Return the [x, y] coordinate for the center point of the cell that contains the specified text.  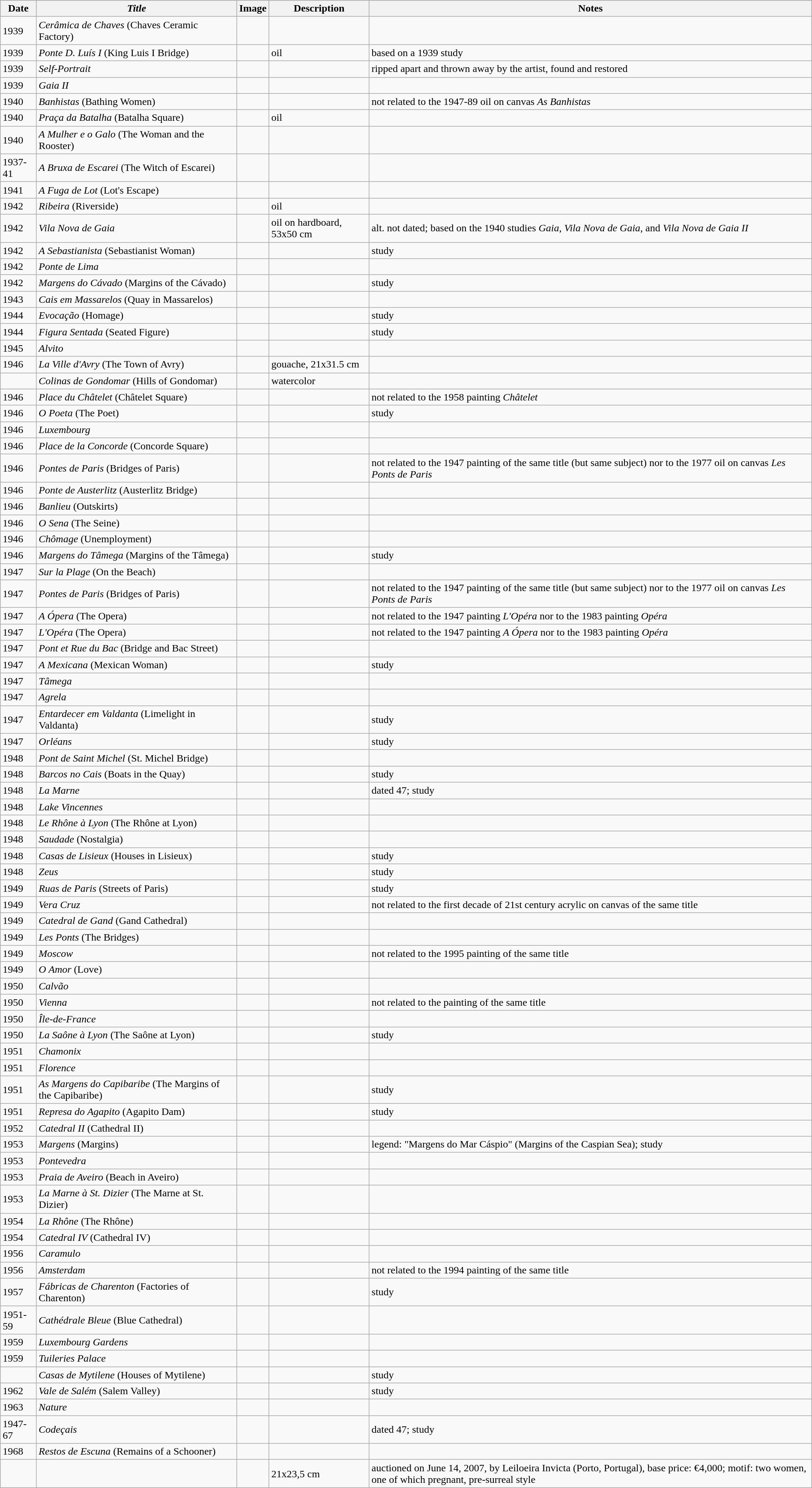
Praia de Aveiro (Beach in Aveiro) [137, 1177]
Place de la Concorde (Concorde Square) [137, 446]
Les Ponts (The Bridges) [137, 937]
Orléans [137, 741]
Image [253, 9]
Codeçais [137, 1430]
Figura Sentada (Seated Figure) [137, 332]
Luxembourg Gardens [137, 1342]
La Marne [137, 790]
Ponte D. Luís I (King Luis I Bridge) [137, 53]
Caramulo [137, 1254]
1952 [18, 1128]
Vienna [137, 1002]
Cerâmica de Chaves (Chaves Ceramic Factory) [137, 31]
not related to the 1947-89 oil on canvas As Banhistas [590, 102]
Date [18, 9]
1962 [18, 1391]
A Mexicana (Mexican Woman) [137, 665]
1957 [18, 1292]
La Saône à Lyon (The Saône at Lyon) [137, 1035]
not related to the 1947 painting A Ópera nor to the 1983 painting Opéra [590, 632]
oil on hardboard, 53x50 cm [319, 228]
Amsterdam [137, 1270]
Cais em Massarelos (Quay in Massarelos) [137, 299]
La Marne à St. Dizier (The Marne at St. Dizier) [137, 1199]
Zeus [137, 872]
Moscow [137, 953]
Saudade (Nostalgia) [137, 840]
not related to the first decade of 21st century acrylic on canvas of the same title [590, 905]
watercolor [319, 381]
Casas de Mytilene (Houses of Mytilene) [137, 1374]
Margens do Cávado (Margins of the Cávado) [137, 283]
Barcos no Cais (Boats in the Quay) [137, 774]
1941 [18, 190]
A Fuga de Lot (Lot's Escape) [137, 190]
Chamonix [137, 1051]
Tâmega [137, 681]
Calvão [137, 986]
Evocação (Homage) [137, 316]
1963 [18, 1407]
Casas de Lisieux (Houses in Lisieux) [137, 856]
A Bruxa de Escarei (The Witch of Escarei) [137, 168]
legend: "Margens do Mar Cáspio" (Margins of the Caspian Sea); study [590, 1144]
Description [319, 9]
not related to the 1947 painting L'Opéra nor to the 1983 painting Opéra [590, 616]
Entardecer em Valdanta (Limelight in Valdanta) [137, 720]
Self-Portrait [137, 69]
not related to the 1958 painting Châtelet [590, 397]
Margens (Margins) [137, 1144]
Chômage (Unemployment) [137, 539]
Ponte de Austerlitz (Austerlitz Bridge) [137, 490]
alt. not dated; based on the 1940 studies Gaia, Vila Nova de Gaia, and Vila Nova de Gaia II [590, 228]
not related to the painting of the same title [590, 1002]
Pont de Saint Michel (St. Michel Bridge) [137, 758]
auctioned on June 14, 2007, by Leiloeira Invicta (Porto, Portugal), base price: €4,000; motif: two women, one of which pregnant, pre-surreal style [590, 1473]
As Margens do Capibaribe (The Margins of the Capibaribe) [137, 1090]
Florence [137, 1068]
Tuileries Palace [137, 1358]
L'Opéra (The Opera) [137, 632]
Banhistas (Bathing Women) [137, 102]
1943 [18, 299]
Lake Vincennes [137, 807]
Vale de Salém (Salem Valley) [137, 1391]
Sur la Plage (On the Beach) [137, 572]
Notes [590, 9]
Banlieu (Outskirts) [137, 506]
La Rhône (The Rhône) [137, 1221]
1951-59 [18, 1320]
gouache, 21x31.5 cm [319, 365]
A Mulher e o Galo (The Woman and the Rooster) [137, 140]
Fábricas de Charenton (Factories of Charenton) [137, 1292]
Catedral IV (Cathedral IV) [137, 1237]
Ribeira (Riverside) [137, 206]
Vera Cruz [137, 905]
Nature [137, 1407]
Cathédrale Bleue (Blue Cathedral) [137, 1320]
1937-41 [18, 168]
ripped apart and thrown away by the artist, found and restored [590, 69]
La Ville d'Avry (The Town of Avry) [137, 365]
1947-67 [18, 1430]
Agrela [137, 697]
Ponte de Lima [137, 267]
Title [137, 9]
Pontevedra [137, 1161]
not related to the 1994 painting of the same title [590, 1270]
Alvito [137, 348]
Colinas de Gondomar (Hills of Gondomar) [137, 381]
Place du Châtelet (Châtelet Square) [137, 397]
A Sebastianista (Sebastianist Woman) [137, 251]
Île-de-France [137, 1019]
Praça da Batalha (Batalha Square) [137, 118]
Ruas de Paris (Streets of Paris) [137, 888]
O Sena (The Seine) [137, 523]
Gaia II [137, 85]
A Ópera (The Opera) [137, 616]
Catedral de Gand (Gand Cathedral) [137, 921]
Pont et Rue du Bac (Bridge and Bac Street) [137, 648]
Represa do Agapito (Agapito Dam) [137, 1112]
O Amor (Love) [137, 970]
Restos de Escuna (Remains of a Schooner) [137, 1452]
O Poeta (The Poet) [137, 413]
Luxembourg [137, 430]
Vila Nova de Gaia [137, 228]
21x23,5 cm [319, 1473]
Margens do Tâmega (Margins of the Tâmega) [137, 556]
1945 [18, 348]
1968 [18, 1452]
Catedral II (Cathedral II) [137, 1128]
not related to the 1995 painting of the same title [590, 953]
Le Rhône à Lyon (The Rhône at Lyon) [137, 823]
based on a 1939 study [590, 53]
